Search for the cell housing the specified text and yield its (X, Y) center coordinate. 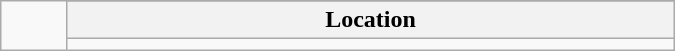
Location (370, 20)
